Locate the cell with the specified text and output its [x, y] center coordinate. 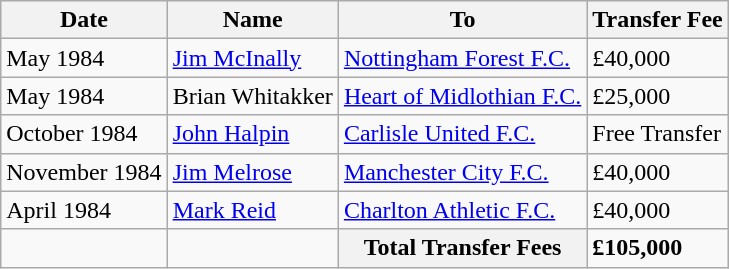
Name [252, 20]
Total Transfer Fees [462, 248]
November 1984 [84, 172]
Manchester City F.C. [462, 172]
Charlton Athletic F.C. [462, 210]
£105,000 [658, 248]
October 1984 [84, 134]
Nottingham Forest F.C. [462, 58]
Brian Whitakker [252, 96]
Jim McInally [252, 58]
John Halpin [252, 134]
Jim Melrose [252, 172]
Transfer Fee [658, 20]
£25,000 [658, 96]
Date [84, 20]
To [462, 20]
April 1984 [84, 210]
Heart of Midlothian F.C. [462, 96]
Mark Reid [252, 210]
Carlisle United F.C. [462, 134]
Free Transfer [658, 134]
